Scan for the cell matching the given text and deliver its (X, Y) coordinate at center. 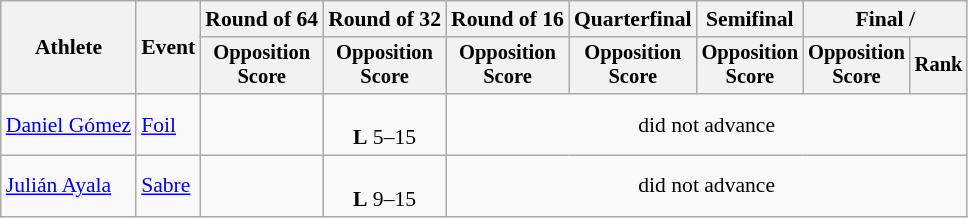
Round of 32 (384, 19)
Round of 16 (508, 19)
L 5–15 (384, 124)
Daniel Gómez (68, 124)
Julián Ayala (68, 186)
Event (168, 48)
Semifinal (750, 19)
Quarterfinal (633, 19)
Rank (939, 66)
Athlete (68, 48)
Foil (168, 124)
Final / (885, 19)
L 9–15 (384, 186)
Round of 64 (262, 19)
Sabre (168, 186)
